Determine the (x, y) coordinate at the center of the cell enclosing the given text.  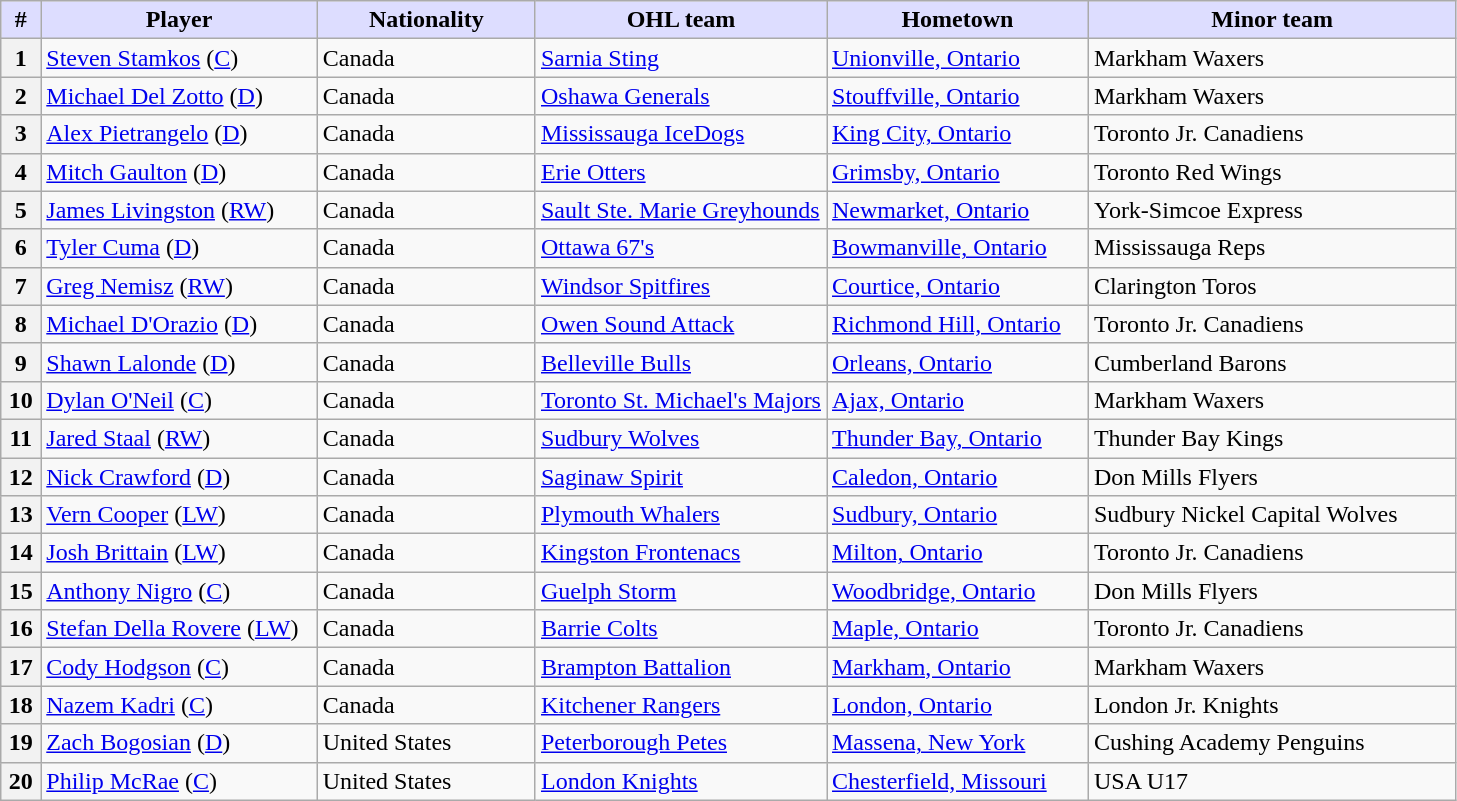
Vern Cooper (LW) (179, 515)
Minor team (1272, 20)
OHL team (680, 20)
Massena, New York (957, 743)
Sarnia Sting (680, 58)
Windsor Spitfires (680, 286)
London Knights (680, 781)
# (21, 20)
London Jr. Knights (1272, 705)
Alex Pietrangelo (D) (179, 134)
Nationality (426, 20)
10 (21, 400)
King City, Ontario (957, 134)
USA U17 (1272, 781)
Stefan Della Rovere (LW) (179, 629)
Bowmanville, Ontario (957, 248)
Peterborough Petes (680, 743)
Brampton Battalion (680, 667)
Mississauga IceDogs (680, 134)
Josh Brittain (LW) (179, 553)
Guelph Storm (680, 591)
Woodbridge, Ontario (957, 591)
Thunder Bay, Ontario (957, 438)
Greg Nemisz (RW) (179, 286)
16 (21, 629)
Courtice, Ontario (957, 286)
Stouffville, Ontario (957, 96)
London, Ontario (957, 705)
Philip McRae (C) (179, 781)
Ottawa 67's (680, 248)
3 (21, 134)
Nazem Kadri (C) (179, 705)
17 (21, 667)
6 (21, 248)
14 (21, 553)
11 (21, 438)
Erie Otters (680, 172)
Hometown (957, 20)
Tyler Cuma (D) (179, 248)
Caledon, Ontario (957, 477)
Oshawa Generals (680, 96)
Mitch Gaulton (D) (179, 172)
Cumberland Barons (1272, 362)
4 (21, 172)
Orleans, Ontario (957, 362)
Steven Stamkos (C) (179, 58)
13 (21, 515)
Newmarket, Ontario (957, 210)
York-Simcoe Express (1272, 210)
Barrie Colts (680, 629)
Ajax, Ontario (957, 400)
Player (179, 20)
Sudbury, Ontario (957, 515)
9 (21, 362)
Dylan O'Neil (C) (179, 400)
8 (21, 324)
Nick Crawford (D) (179, 477)
18 (21, 705)
Clarington Toros (1272, 286)
2 (21, 96)
Saginaw Spirit (680, 477)
Maple, Ontario (957, 629)
20 (21, 781)
Milton, Ontario (957, 553)
1 (21, 58)
5 (21, 210)
Shawn Lalonde (D) (179, 362)
7 (21, 286)
Michael Del Zotto (D) (179, 96)
Anthony Nigro (C) (179, 591)
Owen Sound Attack (680, 324)
Sault Ste. Marie Greyhounds (680, 210)
Chesterfield, Missouri (957, 781)
Markham, Ontario (957, 667)
19 (21, 743)
15 (21, 591)
Zach Bogosian (D) (179, 743)
Toronto St. Michael's Majors (680, 400)
Toronto Red Wings (1272, 172)
Richmond Hill, Ontario (957, 324)
Sudbury Nickel Capital Wolves (1272, 515)
Kitchener Rangers (680, 705)
Plymouth Whalers (680, 515)
Michael D'Orazio (D) (179, 324)
Mississauga Reps (1272, 248)
Cody Hodgson (C) (179, 667)
Kingston Frontenacs (680, 553)
Thunder Bay Kings (1272, 438)
Sudbury Wolves (680, 438)
Grimsby, Ontario (957, 172)
Belleville Bulls (680, 362)
Cushing Academy Penguins (1272, 743)
12 (21, 477)
James Livingston (RW) (179, 210)
Jared Staal (RW) (179, 438)
Unionville, Ontario (957, 58)
